Scan for the cell matching the given text and deliver its [X, Y] coordinate at center. 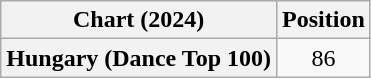
Position [324, 20]
Hungary (Dance Top 100) [139, 58]
86 [324, 58]
Chart (2024) [139, 20]
